Output the [x, y] coordinate of the center of the cell containing the given text.  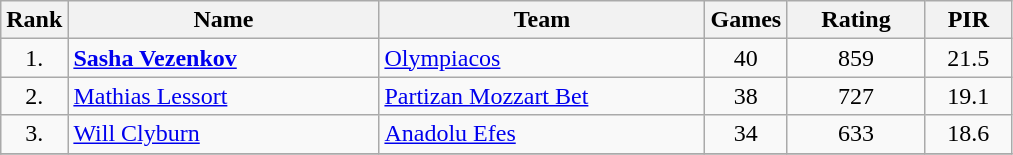
Sasha Vezenkov [224, 58]
633 [856, 134]
727 [856, 96]
Games [746, 20]
18.6 [968, 134]
Name [224, 20]
PIR [968, 20]
38 [746, 96]
Will Clyburn [224, 134]
Rank [34, 20]
Anadolu Efes [542, 134]
3. [34, 134]
40 [746, 58]
21.5 [968, 58]
2. [34, 96]
Team [542, 20]
Olympiacos [542, 58]
34 [746, 134]
Mathias Lessort [224, 96]
Rating [856, 20]
19.1 [968, 96]
859 [856, 58]
Partizan Mozzart Bet [542, 96]
1. [34, 58]
